Scan for the cell matching the given text and deliver its [x, y] coordinate at center. 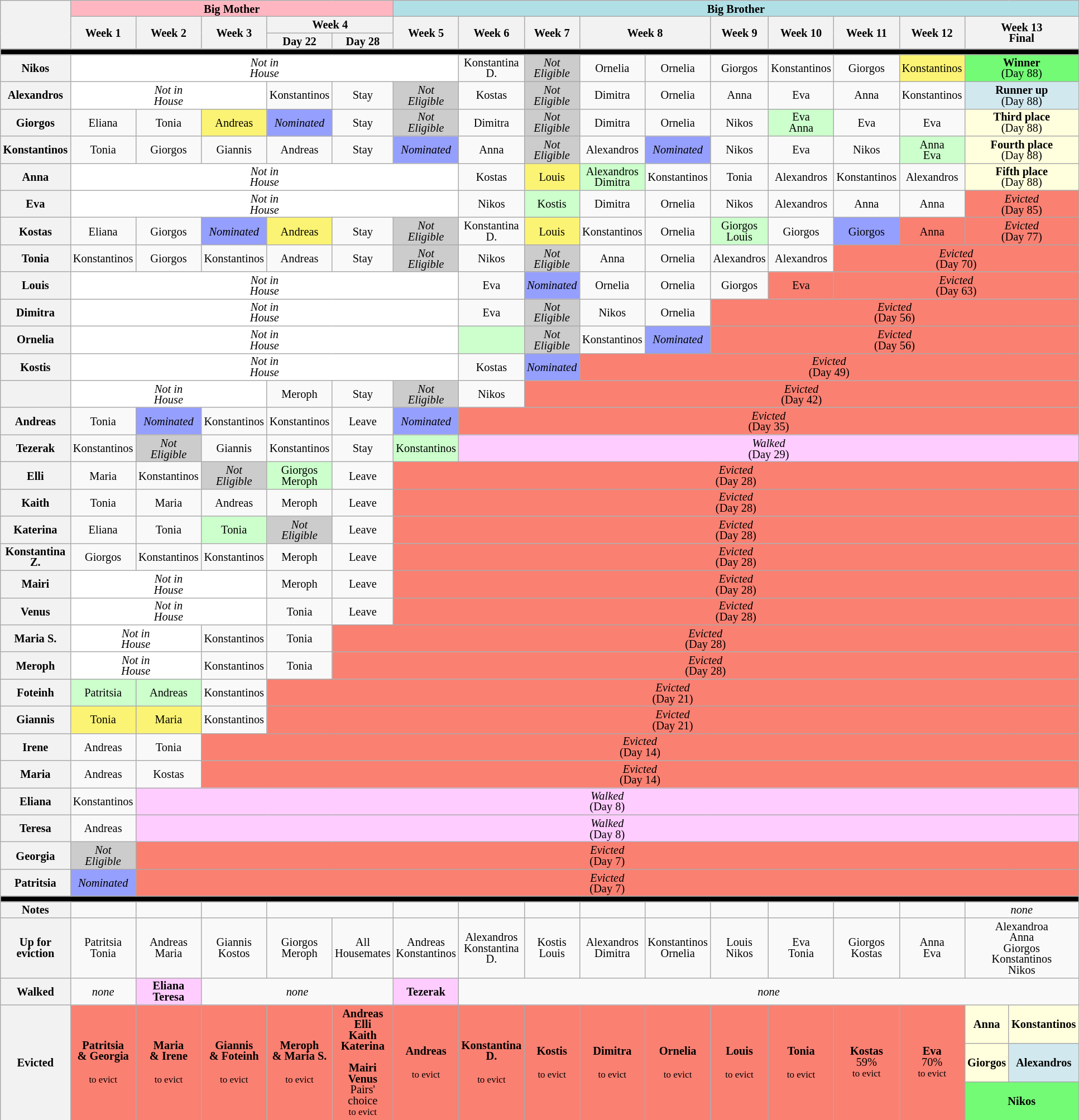
PatritsiaTonia [103, 948]
Week 10 [800, 33]
Evicted (Day 49) [829, 367]
AlexandrosKonstantina D. [491, 948]
Konstantina D.to evict [491, 1062]
AndreasKonstantinos [425, 948]
AllHousemates [363, 948]
Kaith [36, 502]
Walked [36, 991]
Foteinh [36, 693]
Teresa [36, 828]
Week 11 [866, 33]
Katerina [36, 530]
Evicted (Day 35) [769, 421]
Venus [36, 612]
Week 9 [740, 33]
Evicted (Day 70) [957, 258]
ElianaTeresa [169, 991]
Big Brother [736, 8]
Maria& Ireneto evict [169, 1062]
EvaAnna [800, 123]
Winner(Day 88) [1022, 68]
KonstantinosOrnelia [678, 948]
GiorgosKostas [866, 948]
Up foreviction [36, 948]
GiannisKostos [234, 948]
Week 6 [491, 33]
Louisto evict [740, 1062]
Orneliato evict [678, 1062]
Kostisto evict [552, 1062]
Week 7 [552, 33]
Week 8 [645, 33]
Week 13Final [1022, 33]
Evicted [36, 1062]
Mairi [36, 584]
Eva70% to evict [932, 1062]
Kostas59% to evict [866, 1062]
GiorgosLouis [740, 231]
Konstantina Z. [36, 557]
Runner up(Day 88) [1022, 95]
Evicted (Day 63) [957, 286]
Irene [36, 747]
EvaTonia [800, 948]
Fifth place(Day 88) [1022, 176]
Week 5 [425, 33]
AndreasElliKaithKaterinaMairiVenusPairs' choiceto evict [363, 1062]
Maria S. [36, 638]
Georgia [36, 855]
Evicted (Day 85) [1022, 204]
LouisNikos [740, 948]
Patritsia& Georgiato evict [103, 1062]
Dimitrato evict [612, 1062]
Week 1 [103, 33]
Meroph& Maria S.to evict [299, 1062]
Day 22 [299, 41]
Week 2 [169, 33]
Week 12 [932, 33]
Giannis& Foteinhto evict [234, 1062]
Fourth place(Day 88) [1022, 150]
Day 28 [363, 41]
AlexandroaAnnaGiorgosKonstantinosNikos [1022, 948]
Notes [36, 910]
Third place(Day 88) [1022, 123]
Evicted (Day 42) [802, 394]
Week 4 [330, 25]
Evicted (Day 77) [1022, 231]
Week 3 [234, 33]
KostisLouis [552, 948]
AndreasMaria [169, 948]
Walked (Day 29) [769, 449]
Big Mother [232, 8]
Elli [36, 475]
Andreasto evict [425, 1062]
Tonia to evict [800, 1062]
